Determine the (x, y) coordinate at the center of the cell enclosing the given text.  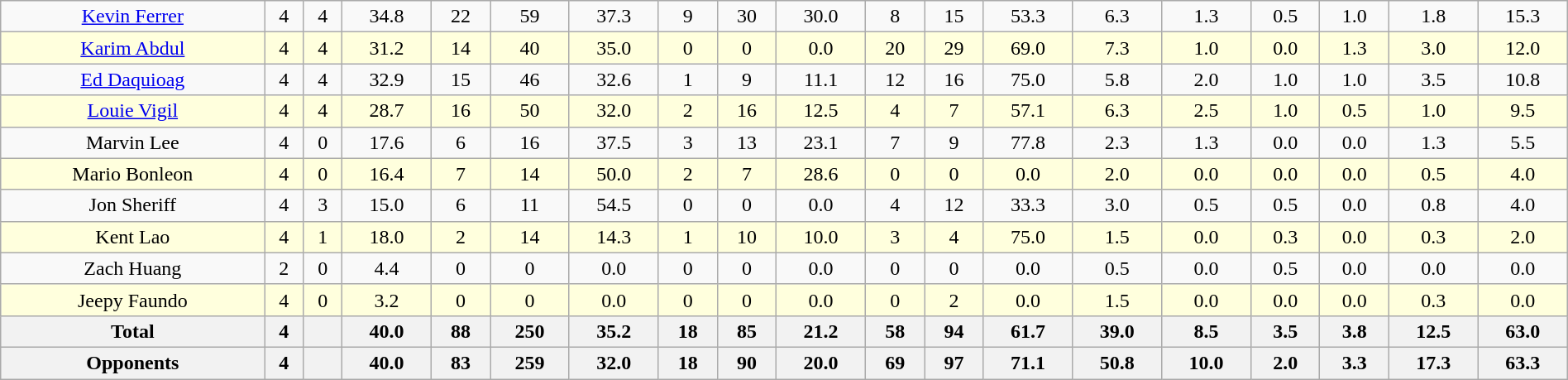
9.5 (1523, 111)
59 (530, 17)
30.0 (821, 17)
259 (530, 363)
20.0 (821, 363)
2.5 (1207, 111)
97 (954, 363)
7.3 (1117, 48)
30 (746, 17)
14.3 (614, 237)
34.8 (387, 17)
71.1 (1028, 363)
32.9 (387, 79)
88 (460, 331)
Kent Lao (132, 237)
39.0 (1117, 331)
83 (460, 363)
17.3 (1433, 363)
10 (746, 237)
33.3 (1028, 205)
28.6 (821, 174)
32.6 (614, 79)
54.5 (614, 205)
4.4 (387, 268)
35.2 (614, 331)
28.7 (387, 111)
Marvin Lee (132, 142)
35.0 (614, 48)
Jeepy Faundo (132, 300)
8 (895, 17)
11 (530, 205)
Total (132, 331)
23.1 (821, 142)
58 (895, 331)
29 (954, 48)
50.0 (614, 174)
10.8 (1523, 79)
69 (895, 363)
37.5 (614, 142)
17.6 (387, 142)
12.0 (1523, 48)
13 (746, 142)
3.8 (1355, 331)
250 (530, 331)
37.3 (614, 17)
63.3 (1523, 363)
69.0 (1028, 48)
Jon Sheriff (132, 205)
15.3 (1523, 17)
2.3 (1117, 142)
18.0 (387, 237)
Karim Abdul (132, 48)
85 (746, 331)
22 (460, 17)
16.4 (387, 174)
31.2 (387, 48)
Ed Daquioag (132, 79)
0.8 (1433, 205)
Mario Bonleon (132, 174)
57.1 (1028, 111)
Opponents (132, 363)
50.8 (1117, 363)
20 (895, 48)
3.3 (1355, 363)
15.0 (387, 205)
11.1 (821, 79)
1.8 (1433, 17)
77.8 (1028, 142)
5.8 (1117, 79)
50 (530, 111)
61.7 (1028, 331)
8.5 (1207, 331)
94 (954, 331)
40 (530, 48)
21.2 (821, 331)
46 (530, 79)
53.3 (1028, 17)
5.5 (1523, 142)
90 (746, 363)
Louie Vigil (132, 111)
Zach Huang (132, 268)
3.2 (387, 300)
Kevin Ferrer (132, 17)
63.0 (1523, 331)
